Detect which cell encompasses the target text, then output its [X, Y] center coordinate. 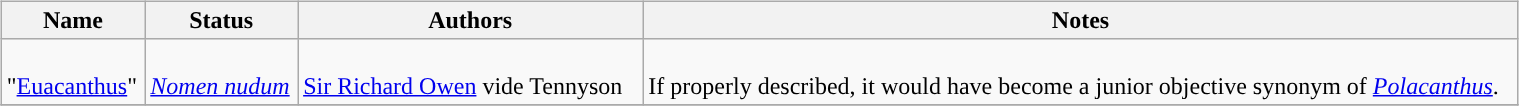
Authors [470, 20]
Sir Richard Owen vide Tennyson [466, 72]
"Euacanthus" [73, 72]
Status [222, 20]
Nomen nudum [222, 72]
If properly described, it would have become a junior objective synonym of Polacanthus. [1080, 72]
Notes [1080, 20]
Name [73, 20]
